Identify which cell holds the provided text, then report its [X, Y] central coordinate. 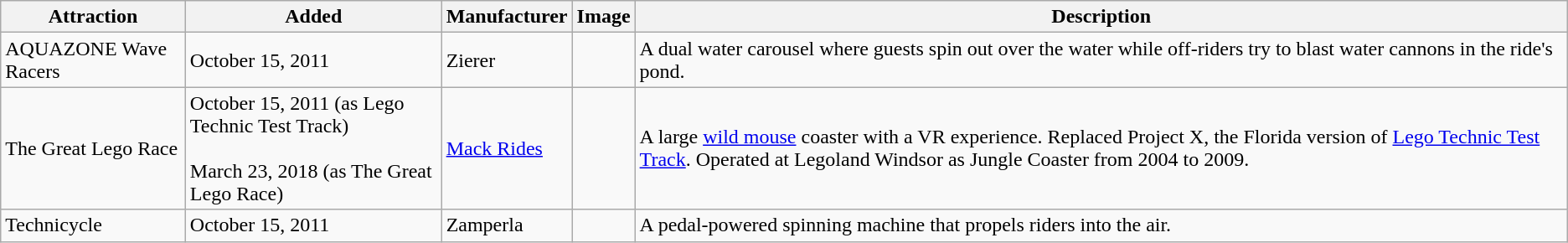
Manufacturer [507, 17]
Image [603, 17]
Zierer [507, 60]
October 15, 2011 (as Lego Technic Test Track)March 23, 2018 (as The Great Lego Race) [313, 148]
Zamperla [507, 225]
Attraction [94, 17]
Technicycle [94, 225]
A dual water carousel where guests spin out over the water while off-riders try to blast water cannons in the ride's pond. [1101, 60]
A pedal-powered spinning machine that propels riders into the air. [1101, 225]
AQUAZONE Wave Racers [94, 60]
The Great Lego Race [94, 148]
Mack Rides [507, 148]
Added [313, 17]
Description [1101, 17]
